Detect which cell encompasses the target text, then output its (x, y) center coordinate. 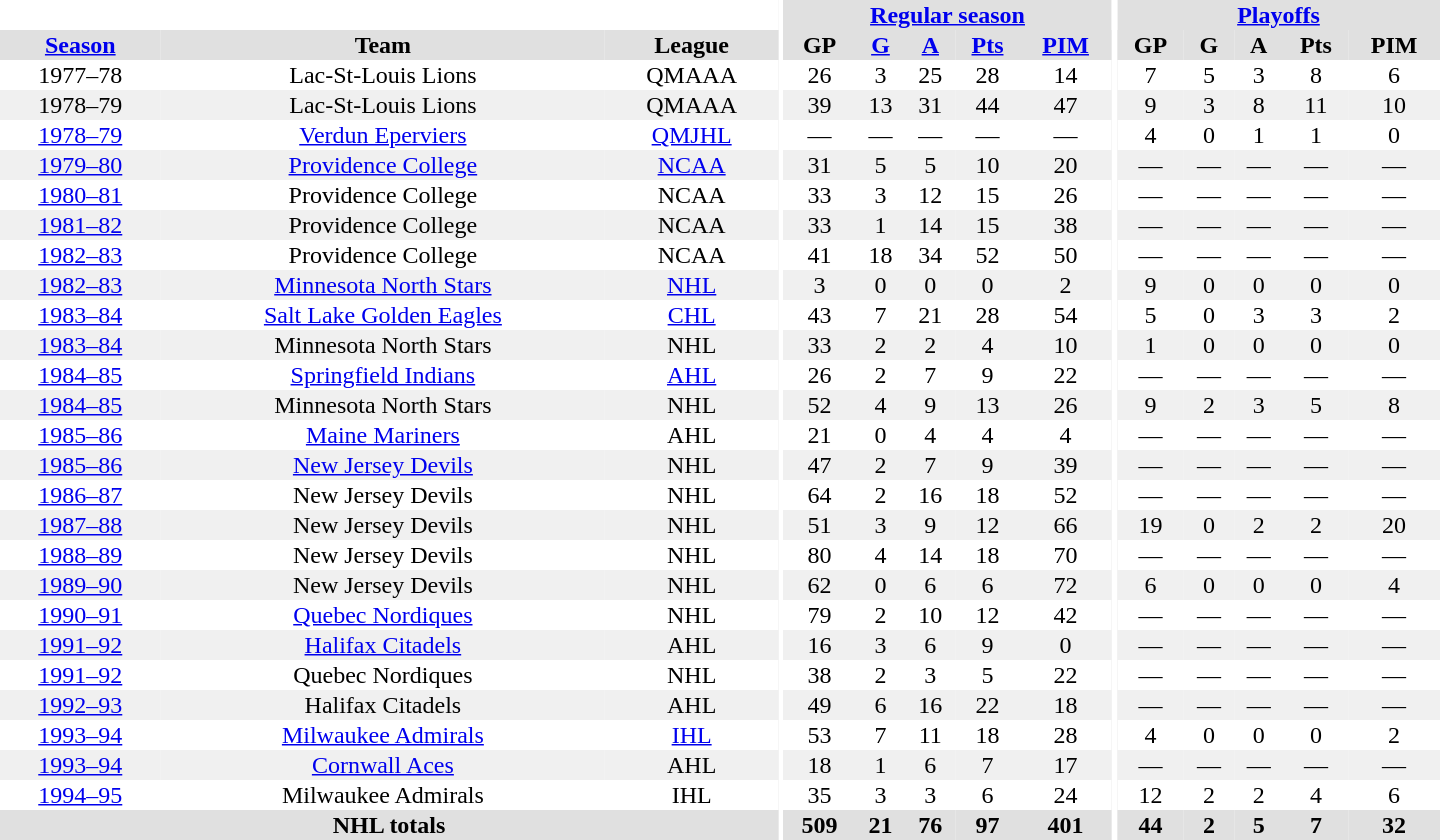
24 (1066, 795)
Team (384, 45)
51 (820, 525)
1988–89 (80, 555)
Salt Lake Golden Eagles (384, 315)
1992–93 (80, 705)
1979–80 (80, 165)
1981–82 (80, 225)
NHL totals (389, 825)
Maine Mariners (384, 435)
32 (1394, 825)
49 (820, 705)
1980–81 (80, 195)
66 (1066, 525)
Playoffs (1278, 15)
76 (930, 825)
97 (988, 825)
53 (820, 735)
54 (1066, 315)
50 (1066, 255)
35 (820, 795)
79 (820, 615)
League (692, 45)
1994–95 (80, 795)
509 (820, 825)
42 (1066, 615)
64 (820, 495)
70 (1066, 555)
43 (820, 315)
1989–90 (80, 585)
1990–91 (80, 615)
1977–78 (80, 75)
41 (820, 255)
19 (1150, 525)
Verdun Eperviers (384, 135)
25 (930, 75)
72 (1066, 585)
34 (930, 255)
Regular season (948, 15)
17 (1066, 765)
401 (1066, 825)
80 (820, 555)
62 (820, 585)
CHL (692, 315)
Springfield Indians (384, 375)
1987–88 (80, 525)
1986–87 (80, 495)
QMJHL (692, 135)
Cornwall Aces (384, 765)
Season (80, 45)
